Extract the [X, Y] coordinate from the center of the cell holding the provided text.  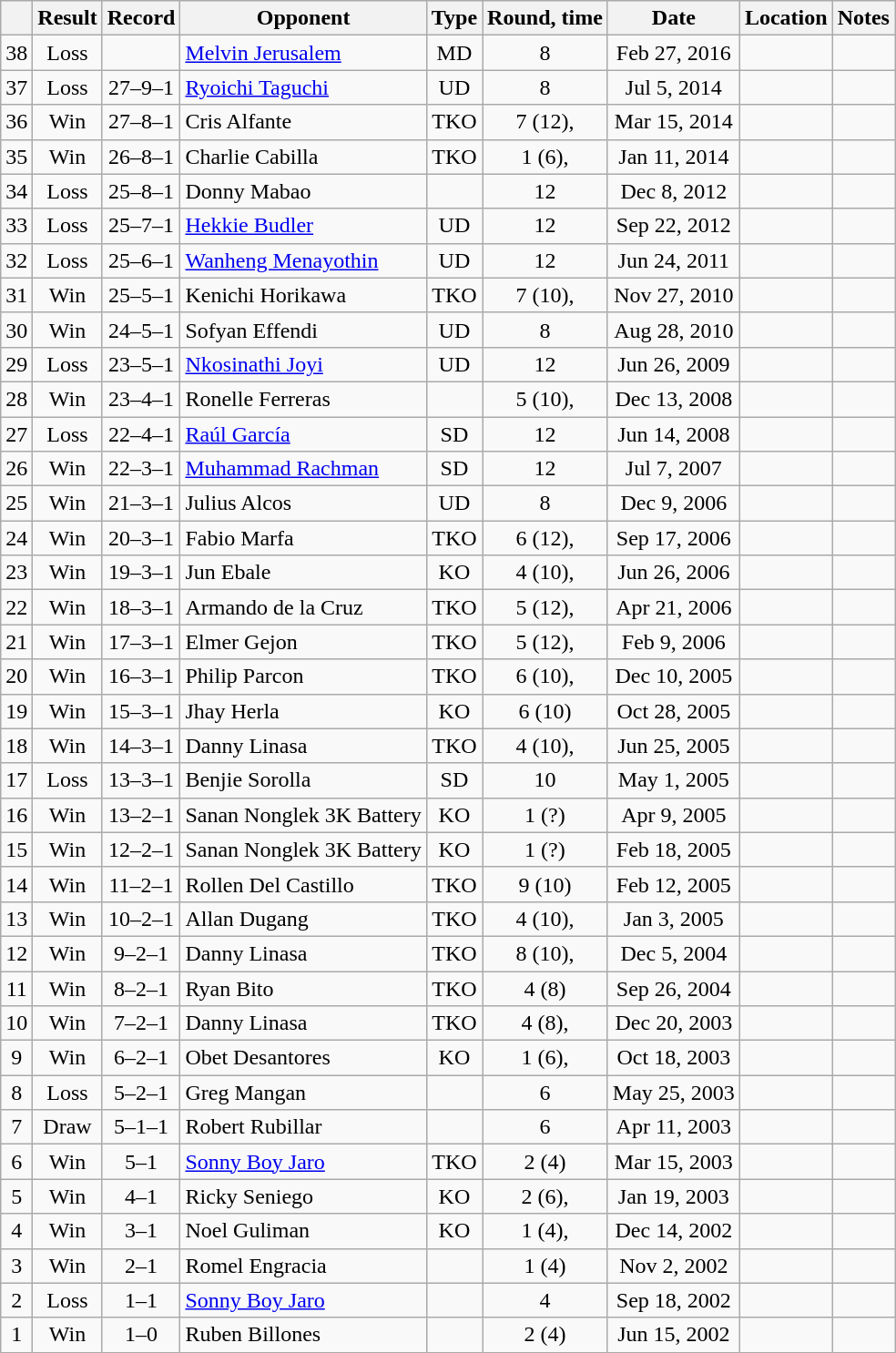
Mar 15, 2014 [674, 122]
Hekkie Budler [303, 226]
2–1 [141, 1266]
5 (10), [545, 399]
24–5–1 [141, 330]
Jan 3, 2005 [674, 919]
12–2–1 [141, 849]
Dec 8, 2012 [674, 191]
Feb 27, 2016 [674, 53]
9–2–1 [141, 953]
Jun 15, 2002 [674, 1335]
Rollen Del Castillo [303, 884]
27–8–1 [141, 122]
36 [16, 122]
Sep 22, 2012 [674, 226]
Jun Ebale [303, 573]
Date [674, 18]
25–7–1 [141, 226]
1 (4), [545, 1231]
13–3–1 [141, 780]
Apr 9, 2005 [674, 815]
Sep 17, 2006 [674, 538]
Dec 14, 2002 [674, 1231]
Feb 9, 2006 [674, 642]
13 [16, 919]
May 25, 2003 [674, 1093]
Ruben Billones [303, 1335]
30 [16, 330]
Armando de la Cruz [303, 607]
Dec 5, 2004 [674, 953]
May 1, 2005 [674, 780]
8–2–1 [141, 988]
19 [16, 711]
Charlie Cabilla [303, 157]
20–3–1 [141, 538]
Cris Alfante [303, 122]
Oct 18, 2003 [674, 1058]
29 [16, 364]
7 (12), [545, 122]
21–3–1 [141, 504]
37 [16, 87]
23 [16, 573]
Record [141, 18]
Notes [863, 18]
Apr 11, 2003 [674, 1127]
Muhammad Rachman [303, 469]
25–8–1 [141, 191]
17–3–1 [141, 642]
6 (12), [545, 538]
Ryoichi Taguchi [303, 87]
2 (6), [545, 1196]
Jun 26, 2009 [674, 364]
Julius Alcos [303, 504]
9 (10) [545, 884]
Apr 21, 2006 [674, 607]
Allan Dugang [303, 919]
26–8–1 [141, 157]
Greg Mangan [303, 1093]
5–2–1 [141, 1093]
Sep 18, 2002 [674, 1300]
Opponent [303, 18]
Kenichi Horikawa [303, 295]
11 [16, 988]
Oct 28, 2005 [674, 711]
Aug 28, 2010 [674, 330]
Mar 15, 2003 [674, 1162]
6 (10), [545, 676]
1–0 [141, 1335]
Melvin Jerusalem [303, 53]
Dec 10, 2005 [674, 676]
2 [16, 1300]
Raúl García [303, 434]
25–5–1 [141, 295]
34 [16, 191]
15–3–1 [141, 711]
Nkosinathi Joyi [303, 364]
1 [16, 1335]
Type [453, 18]
Ricky Seniego [303, 1196]
Benjie Sorolla [303, 780]
23–4–1 [141, 399]
33 [16, 226]
Jhay Herla [303, 711]
38 [16, 53]
11–2–1 [141, 884]
Jul 7, 2007 [674, 469]
31 [16, 295]
1 (4) [545, 1266]
Fabio Marfa [303, 538]
15 [16, 849]
23–5–1 [141, 364]
Feb 18, 2005 [674, 849]
Dec 13, 2008 [674, 399]
17 [16, 780]
1–1 [141, 1300]
Robert Rubillar [303, 1127]
4 (8), [545, 1023]
6 (10) [545, 711]
Jun 26, 2006 [674, 573]
Round, time [545, 18]
Location [786, 18]
Donny Mabao [303, 191]
Result [67, 18]
MD [453, 53]
14–3–1 [141, 746]
Wanheng Menayothin [303, 260]
4–1 [141, 1196]
25 [16, 504]
16–3–1 [141, 676]
3–1 [141, 1231]
21 [16, 642]
7 [16, 1127]
Ryan Bito [303, 988]
Obet Desantores [303, 1058]
9 [16, 1058]
Ronelle Ferreras [303, 399]
13–2–1 [141, 815]
25–6–1 [141, 260]
Sep 26, 2004 [674, 988]
14 [16, 884]
26 [16, 469]
18 [16, 746]
Feb 12, 2005 [674, 884]
19–3–1 [141, 573]
Romel Engracia [303, 1266]
20 [16, 676]
Jun 14, 2008 [674, 434]
3 [16, 1266]
4 (8) [545, 988]
5–1–1 [141, 1127]
Sofyan Effendi [303, 330]
8 (10), [545, 953]
7–2–1 [141, 1023]
Jun 25, 2005 [674, 746]
Noel Guliman [303, 1231]
27 [16, 434]
Nov 27, 2010 [674, 295]
Elmer Gejon [303, 642]
7 (10), [545, 295]
Jul 5, 2014 [674, 87]
Jan 11, 2014 [674, 157]
Philip Parcon [303, 676]
Draw [67, 1127]
18–3–1 [141, 607]
27–9–1 [141, 87]
Dec 20, 2003 [674, 1023]
28 [16, 399]
Jan 19, 2003 [674, 1196]
Dec 9, 2006 [674, 504]
22 [16, 607]
22–4–1 [141, 434]
32 [16, 260]
10–2–1 [141, 919]
35 [16, 157]
6–2–1 [141, 1058]
22–3–1 [141, 469]
5 [16, 1196]
Nov 2, 2002 [674, 1266]
5–1 [141, 1162]
Jun 24, 2011 [674, 260]
16 [16, 815]
24 [16, 538]
